For the text-containing cell, return its midpoint in [X, Y] coordinate format. 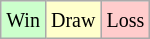
Draw [72, 20]
Win [24, 20]
Loss [126, 20]
